Return the [x, y] coordinate for the center point of the cell that contains the specified text.  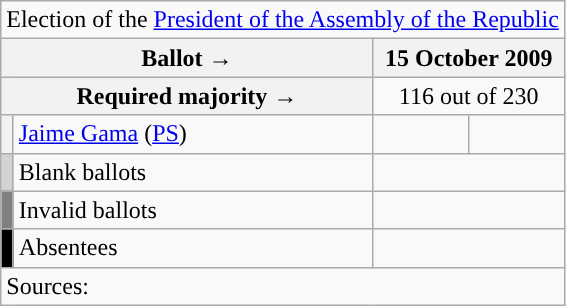
15 October 2009 [468, 58]
Invalid ballots [193, 210]
Jaime Gama (PS) [193, 134]
Election of the President of the Assembly of the Republic [283, 20]
Blank ballots [193, 172]
Absentees [193, 248]
116 out of 230 [468, 96]
Required majority → [187, 96]
Sources: [283, 286]
Ballot → [187, 58]
